Output the [x, y] coordinate of the center of the cell containing the given text.  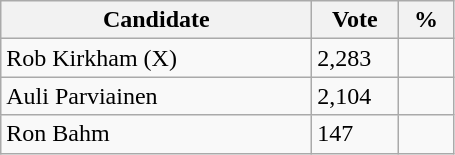
% [426, 20]
Ron Bahm [156, 134]
Vote [355, 20]
2,283 [355, 58]
Auli Parviainen [156, 96]
2,104 [355, 96]
Candidate [156, 20]
Rob Kirkham (X) [156, 58]
147 [355, 134]
